Scan for the cell matching the given text and deliver its (X, Y) coordinate at center. 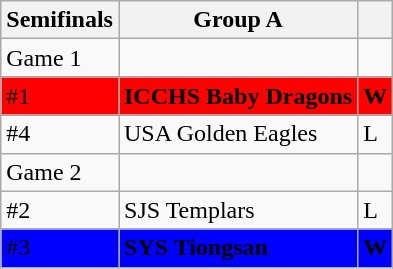
ICCHS Baby Dragons (238, 96)
Game 2 (60, 172)
Semifinals (60, 20)
USA Golden Eagles (238, 134)
SJS Templars (238, 210)
Game 1 (60, 58)
#4 (60, 134)
SYS Tiongsan (238, 248)
#2 (60, 210)
Group A (238, 20)
#3 (60, 248)
#1 (60, 96)
